Output the (x, y) coordinate of the center of the cell containing the given text.  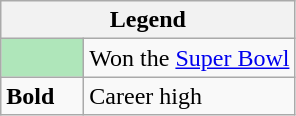
Won the Super Bowl (190, 58)
Bold (42, 96)
Legend (148, 20)
Career high (190, 96)
